For the text-containing cell, return its midpoint in [x, y] coordinate format. 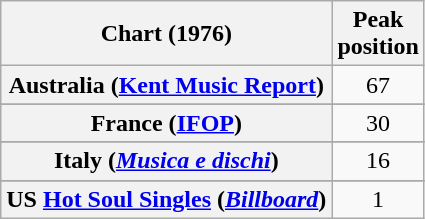
Peakposition [378, 34]
Australia (Kent Music Report) [166, 85]
Chart (1976) [166, 34]
France (IFOP) [166, 123]
Italy (Musica e dischi) [166, 161]
30 [378, 123]
16 [378, 161]
67 [378, 85]
US Hot Soul Singles (Billboard) [166, 199]
1 [378, 199]
